Identify which cell holds the provided text, then report its (X, Y) central coordinate. 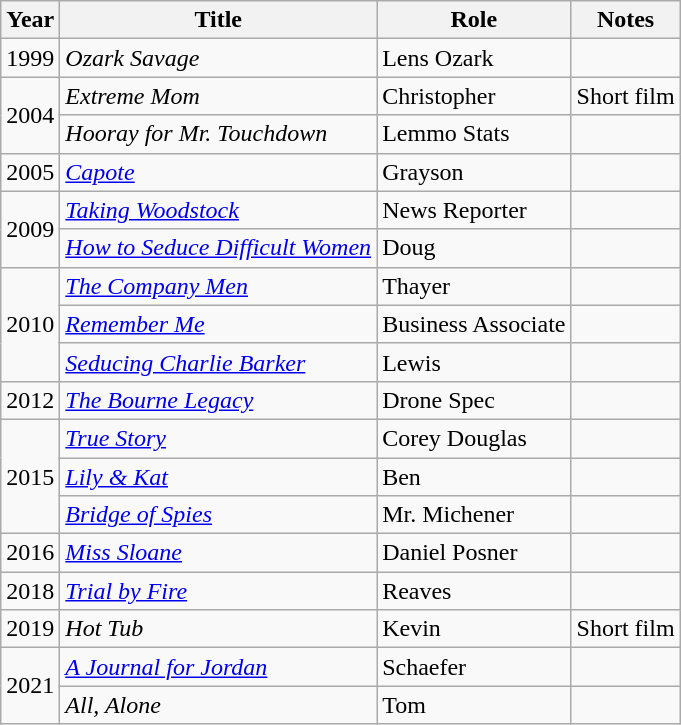
True Story (218, 438)
2021 (30, 686)
Role (474, 20)
2015 (30, 476)
Bridge of Spies (218, 515)
Ozark Savage (218, 58)
2016 (30, 553)
All, Alone (218, 705)
Drone Spec (474, 400)
The Bourne Legacy (218, 400)
Miss Sloane (218, 553)
Schaefer (474, 667)
Lewis (474, 362)
2010 (30, 324)
Lily & Kat (218, 477)
Corey Douglas (474, 438)
News Reporter (474, 210)
Trial by Fire (218, 591)
Doug (474, 248)
Daniel Posner (474, 553)
Remember Me (218, 324)
Capote (218, 172)
Business Associate (474, 324)
Christopher (474, 96)
Reaves (474, 591)
Title (218, 20)
2012 (30, 400)
2005 (30, 172)
Lemmo Stats (474, 134)
Extreme Mom (218, 96)
Grayson (474, 172)
How to Seduce Difficult Women (218, 248)
Lens Ozark (474, 58)
The Company Men (218, 286)
Notes (626, 20)
Hot Tub (218, 629)
Hooray for Mr. Touchdown (218, 134)
A Journal for Jordan (218, 667)
2009 (30, 229)
Year (30, 20)
Thayer (474, 286)
Mr. Michener (474, 515)
2018 (30, 591)
1999 (30, 58)
Tom (474, 705)
Seducing Charlie Barker (218, 362)
2019 (30, 629)
Ben (474, 477)
Kevin (474, 629)
2004 (30, 115)
Taking Woodstock (218, 210)
